Find where the given text appears and provide that cell's center as [x, y] coordinate. 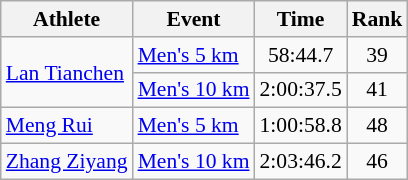
Time [301, 19]
Zhang Ziyang [67, 162]
48 [378, 126]
Athlete [67, 19]
2:00:37.5 [301, 90]
39 [378, 55]
Event [194, 19]
46 [378, 162]
2:03:46.2 [301, 162]
58:44.7 [301, 55]
41 [378, 90]
Meng Rui [67, 126]
Rank [378, 19]
Lan Tianchen [67, 72]
1:00:58.8 [301, 126]
